Locate the cell with the specified text and output its (x, y) center coordinate. 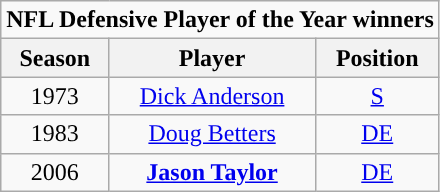
Position (377, 58)
Jason Taylor (212, 172)
Season (55, 58)
NFL Defensive Player of the Year winners (220, 20)
Doug Betters (212, 134)
1983 (55, 134)
Player (212, 58)
2006 (55, 172)
S (377, 96)
Dick Anderson (212, 96)
1973 (55, 96)
